Find where the given text appears and provide that cell's center as (X, Y) coordinate. 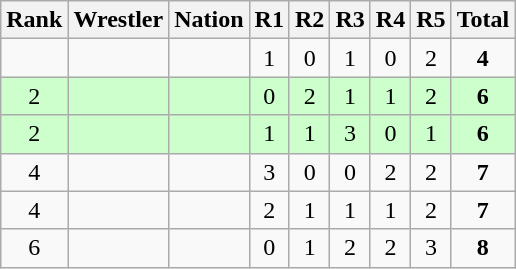
Nation (209, 20)
R1 (269, 20)
8 (483, 248)
R5 (431, 20)
Total (483, 20)
R4 (390, 20)
R3 (350, 20)
Rank (34, 20)
Wrestler (118, 20)
R2 (309, 20)
